Scan for the cell matching the given text and deliver its [x, y] coordinate at center. 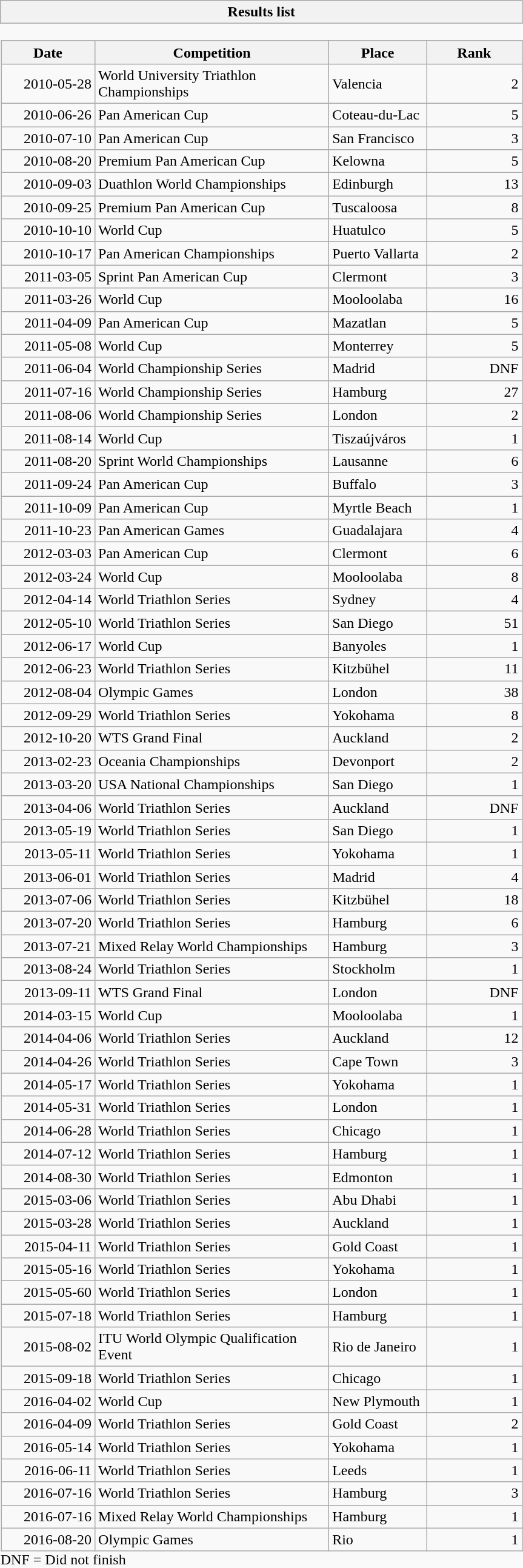
Guadalajara [378, 531]
Results list [262, 12]
San Francisco [378, 138]
2014-08-30 [48, 1177]
Stockholm [378, 969]
2012-06-23 [48, 669]
2014-07-12 [48, 1154]
27 [474, 392]
2015-03-06 [48, 1200]
11 [474, 669]
2016-06-11 [48, 1470]
2015-05-60 [48, 1293]
2015-09-18 [48, 1378]
Competition [212, 52]
2015-07-18 [48, 1316]
Date [48, 52]
2016-08-20 [48, 1539]
2014-06-28 [48, 1131]
16 [474, 300]
Place [378, 52]
12 [474, 1038]
2010-09-03 [48, 184]
2012-06-17 [48, 646]
Monterrey [378, 346]
Myrtle Beach [378, 508]
2013-07-20 [48, 923]
2010-07-10 [48, 138]
2013-09-11 [48, 992]
Kelowna [378, 161]
Banyoles [378, 646]
2010-10-10 [48, 230]
2012-10-20 [48, 738]
2010-09-25 [48, 207]
2013-05-19 [48, 830]
World University Triathlon Championships [212, 84]
Tuscaloosa [378, 207]
2012-04-14 [48, 600]
2011-08-20 [48, 461]
Coteau-du-Lac [378, 115]
2016-05-14 [48, 1447]
2013-03-20 [48, 784]
Rio de Janeiro [378, 1347]
2013-02-23 [48, 761]
38 [474, 692]
2014-04-26 [48, 1062]
2015-05-16 [48, 1270]
Tiszaújváros [378, 438]
2011-09-24 [48, 484]
2012-09-29 [48, 715]
2012-03-24 [48, 577]
51 [474, 623]
Sprint Pan American Cup [212, 277]
Mazatlan [378, 323]
2016-04-09 [48, 1424]
Abu Dhabi [378, 1200]
Huatulco [378, 230]
2012-08-04 [48, 692]
2012-03-03 [48, 554]
2014-04-06 [48, 1038]
2015-08-02 [48, 1347]
2011-10-09 [48, 508]
2011-05-08 [48, 346]
2011-04-09 [48, 323]
2013-08-24 [48, 969]
2010-05-28 [48, 84]
Duathlon World Championships [212, 184]
Sprint World Championships [212, 461]
2011-03-05 [48, 277]
2011-08-06 [48, 415]
ITU World Olympic Qualification Event [212, 1347]
Edinburgh [378, 184]
Pan American Games [212, 531]
Pan American Championships [212, 254]
Lausanne [378, 461]
New Plymouth [378, 1401]
Oceania Championships [212, 761]
2011-07-16 [48, 392]
18 [474, 900]
2010-08-20 [48, 161]
Rank [474, 52]
2013-07-06 [48, 900]
2012-05-10 [48, 623]
Leeds [378, 1470]
2013-07-21 [48, 946]
2010-06-26 [48, 115]
2010-10-17 [48, 254]
2011-08-14 [48, 438]
2016-04-02 [48, 1401]
Sydney [378, 600]
Edmonton [378, 1177]
Rio [378, 1539]
2014-03-15 [48, 1015]
Devonport [378, 761]
Valencia [378, 84]
Buffalo [378, 484]
USA National Championships [212, 784]
2011-03-26 [48, 300]
2011-06-04 [48, 369]
2014-05-31 [48, 1108]
2015-03-28 [48, 1223]
Puerto Vallarta [378, 254]
2014-05-17 [48, 1085]
2011-10-23 [48, 531]
2013-05-11 [48, 853]
2015-04-11 [48, 1247]
Cape Town [378, 1062]
2013-04-06 [48, 807]
13 [474, 184]
2013-06-01 [48, 877]
